Provide the (x, y) coordinate of the cell's center where the given text is located.  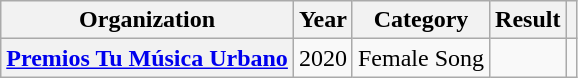
Category (420, 20)
Result (528, 20)
2020 (322, 58)
Year (322, 20)
Organization (148, 20)
Female Song (420, 58)
Premios Tu Música Urbano (148, 58)
